Identify which cell holds the provided text, then report its [x, y] central coordinate. 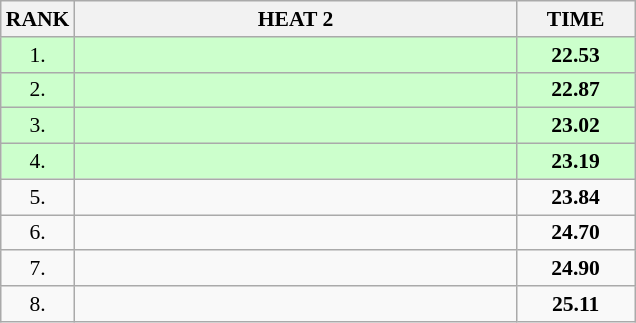
1. [38, 55]
4. [38, 162]
8. [38, 304]
23.84 [576, 197]
TIME [576, 19]
24.90 [576, 269]
24.70 [576, 233]
23.02 [576, 126]
23.19 [576, 162]
5. [38, 197]
HEAT 2 [295, 19]
7. [38, 269]
22.87 [576, 90]
3. [38, 126]
2. [38, 90]
6. [38, 233]
25.11 [576, 304]
22.53 [576, 55]
RANK [38, 19]
